Search for the cell housing the specified text and yield its (x, y) center coordinate. 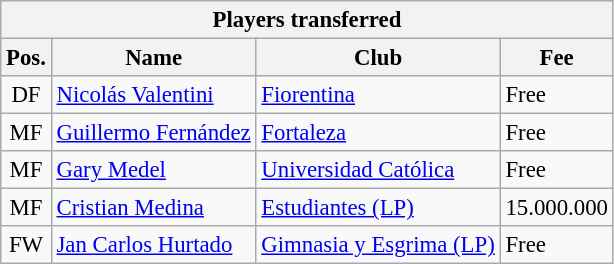
Nicolás Valentini (154, 95)
Guillermo Fernández (154, 133)
Club (378, 58)
FW (26, 245)
Estudiantes (LP) (378, 208)
Fee (556, 58)
Jan Carlos Hurtado (154, 245)
Universidad Católica (378, 170)
Fortaleza (378, 133)
Players transferred (307, 20)
Cristian Medina (154, 208)
Name (154, 58)
Gimnasia y Esgrima (LP) (378, 245)
Pos. (26, 58)
15.000.000 (556, 208)
Fiorentina (378, 95)
Gary Medel (154, 170)
DF (26, 95)
